Scan for the cell matching the given text and deliver its (x, y) coordinate at center. 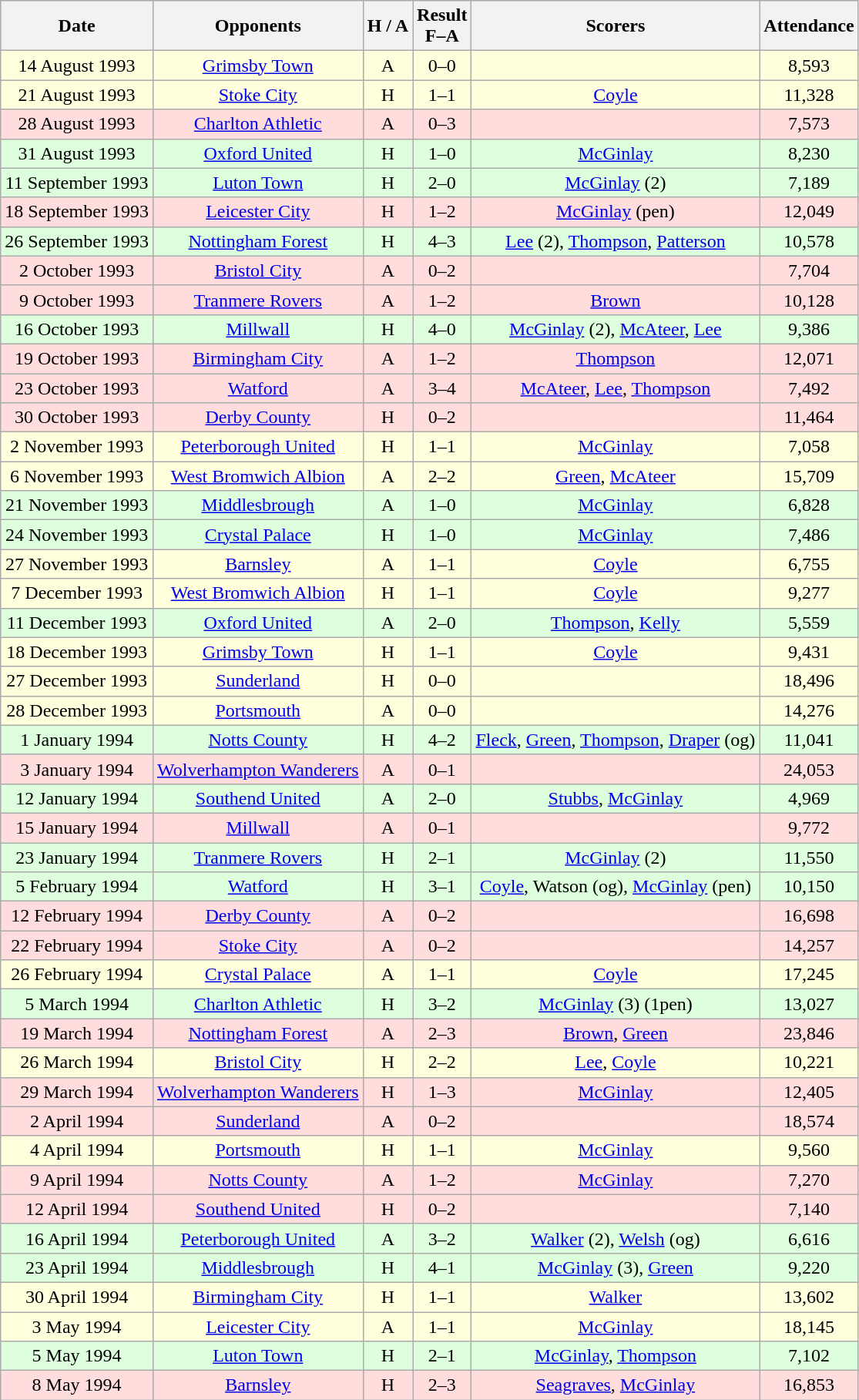
4 April 1994 (77, 1150)
4,969 (809, 798)
ResultF–A (442, 26)
2 November 1993 (77, 447)
8,230 (809, 153)
27 December 1993 (77, 681)
30 April 1994 (77, 1297)
11,550 (809, 858)
8 May 1994 (77, 1385)
3–1 (442, 887)
14,257 (809, 945)
Brown (616, 300)
Fleck, Green, Thompson, Draper (og) (616, 740)
Attendance (809, 26)
18,145 (809, 1326)
Lee, Coyle (616, 1063)
9,386 (809, 329)
11,328 (809, 95)
Walker (616, 1297)
12,405 (809, 1092)
7,492 (809, 388)
5,559 (809, 623)
4–3 (442, 241)
9,772 (809, 828)
24 November 1993 (77, 535)
4–2 (442, 740)
21 November 1993 (77, 505)
Lee (2), Thompson, Patterson (616, 241)
10,128 (809, 300)
7,102 (809, 1356)
9,220 (809, 1267)
12 April 1994 (77, 1209)
11,464 (809, 418)
23 October 1993 (77, 388)
13,602 (809, 1297)
27 November 1993 (77, 564)
7,704 (809, 270)
11,041 (809, 740)
6,616 (809, 1238)
12,049 (809, 212)
McGinlay (3), Green (616, 1267)
5 May 1994 (77, 1356)
Stubbs, McGinlay (616, 798)
17,245 (809, 975)
3 January 1994 (77, 769)
26 March 1994 (77, 1063)
11 September 1993 (77, 183)
Seagraves, McGinlay (616, 1385)
0–3 (442, 124)
6,828 (809, 505)
26 September 1993 (77, 241)
7,486 (809, 535)
4–1 (442, 1267)
Coyle, Watson (og), McGinlay (pen) (616, 887)
12 February 1994 (77, 916)
2 October 1993 (77, 270)
10,221 (809, 1063)
7 December 1993 (77, 593)
18 September 1993 (77, 212)
28 August 1993 (77, 124)
6,755 (809, 564)
9,277 (809, 593)
24,053 (809, 769)
14,276 (809, 710)
Thompson, Kelly (616, 623)
12,071 (809, 358)
13,027 (809, 1004)
1–3 (442, 1092)
16,698 (809, 916)
9,560 (809, 1150)
McGinlay (pen) (616, 212)
28 December 1993 (77, 710)
23 January 1994 (77, 858)
10,150 (809, 887)
7,058 (809, 447)
Brown, Green (616, 1033)
McAteer, Lee, Thompson (616, 388)
19 March 1994 (77, 1033)
7,270 (809, 1180)
Green, McAteer (616, 476)
10,578 (809, 241)
4–0 (442, 329)
Walker (2), Welsh (og) (616, 1238)
19 October 1993 (77, 358)
McGinlay (2), McAteer, Lee (616, 329)
21 August 1993 (77, 95)
9 April 1994 (77, 1180)
12 January 1994 (77, 798)
18,574 (809, 1121)
9 October 1993 (77, 300)
Date (77, 26)
6 November 1993 (77, 476)
30 October 1993 (77, 418)
29 March 1994 (77, 1092)
7,573 (809, 124)
8,593 (809, 65)
Opponents (257, 26)
1 January 1994 (77, 740)
Thompson (616, 358)
McGinlay (3) (1pen) (616, 1004)
23 April 1994 (77, 1267)
18 December 1993 (77, 652)
11 December 1993 (77, 623)
2 April 1994 (77, 1121)
26 February 1994 (77, 975)
McGinlay, Thompson (616, 1356)
22 February 1994 (77, 945)
14 August 1993 (77, 65)
23,846 (809, 1033)
3 May 1994 (77, 1326)
15,709 (809, 476)
3–4 (442, 388)
Scorers (616, 26)
31 August 1993 (77, 153)
16,853 (809, 1385)
H / A (388, 26)
9,431 (809, 652)
16 October 1993 (77, 329)
7,140 (809, 1209)
16 April 1994 (77, 1238)
5 February 1994 (77, 887)
15 January 1994 (77, 828)
5 March 1994 (77, 1004)
7,189 (809, 183)
18,496 (809, 681)
